Locate the cell with the specified text and output its (X, Y) center coordinate. 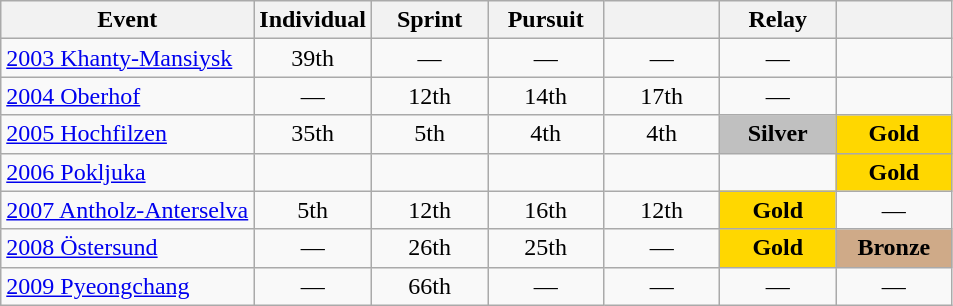
25th (546, 248)
66th (430, 286)
Bronze (894, 248)
Sprint (430, 20)
14th (546, 96)
2006 Pokljuka (128, 172)
26th (430, 248)
16th (546, 210)
35th (313, 134)
2003 Khanty-Mansiysk (128, 58)
2005 Hochfilzen (128, 134)
2008 Östersund (128, 248)
2004 Oberhof (128, 96)
Relay (778, 20)
Silver (778, 134)
Event (128, 20)
2009 Pyeongchang (128, 286)
Individual (313, 20)
Pursuit (546, 20)
2007 Antholz-Anterselva (128, 210)
17th (662, 96)
39th (313, 58)
